Capture the cell that displays the provided text and extract its (x, y) central coordinate. 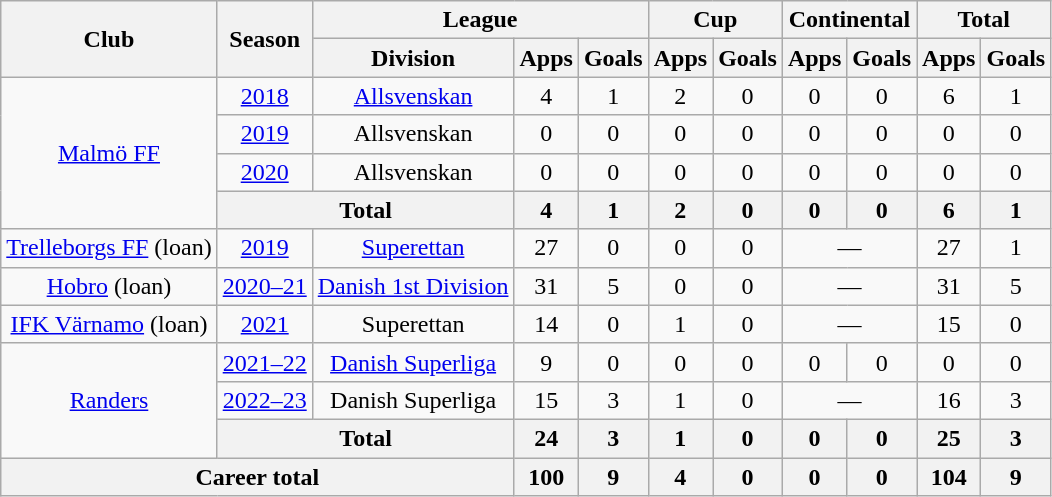
104 (949, 477)
Malmö FF (109, 153)
24 (546, 438)
2018 (264, 96)
IFK Värnamo (loan) (109, 324)
Danish 1st Division (413, 286)
League (480, 20)
2021 (264, 324)
2021–22 (264, 362)
14 (546, 324)
Club (109, 39)
2020–21 (264, 286)
Season (264, 39)
Hobro (loan) (109, 286)
Continental (849, 20)
Cup (715, 20)
Division (413, 58)
Trelleborgs FF (loan) (109, 248)
Randers (109, 400)
100 (546, 477)
Career total (258, 477)
25 (949, 438)
16 (949, 400)
2022–23 (264, 400)
2020 (264, 172)
